Output the (X, Y) coordinate of the center of the cell containing the given text.  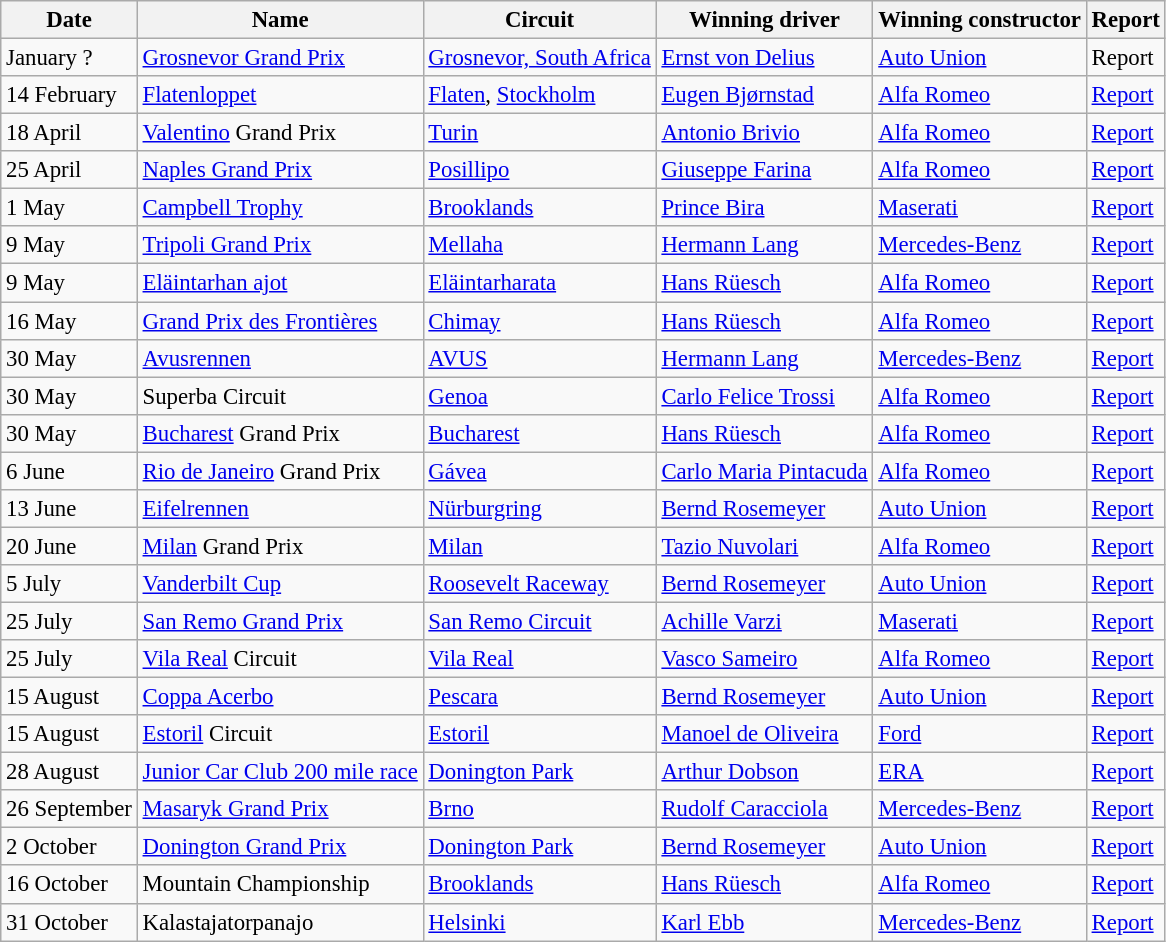
Achille Varzi (764, 621)
Circuit (540, 20)
Coppa Acerbo (280, 697)
Winning driver (764, 20)
Roosevelt Raceway (540, 584)
Name (280, 20)
13 June (69, 509)
Chimay (540, 321)
Bucharest (540, 433)
6 June (69, 471)
Kalastajatorpanajo (280, 922)
28 August (69, 772)
Tripoli Grand Prix (280, 245)
Carlo Felice Trossi (764, 396)
Vanderbilt Cup (280, 584)
Prince Bira (764, 208)
San Remo Circuit (540, 621)
1 May (69, 208)
Milan (540, 546)
AVUS (540, 358)
Estoril (540, 734)
Masaryk Grand Prix (280, 809)
Ford (980, 734)
Vila Real Circuit (280, 659)
Tazio Nuvolari (764, 546)
14 February (69, 95)
18 April (69, 133)
Antonio Brivio (764, 133)
Grand Prix des Frontières (280, 321)
Brno (540, 809)
Vila Real (540, 659)
Grosnevor, South Africa (540, 58)
31 October (69, 922)
Rudolf Caracciola (764, 809)
Naples Grand Prix (280, 170)
Milan Grand Prix (280, 546)
Estoril Circuit (280, 734)
Arthur Dobson (764, 772)
Turin (540, 133)
Karl Ebb (764, 922)
Rio de Janeiro Grand Prix (280, 471)
Grosnevor Grand Prix (280, 58)
Helsinki (540, 922)
Eläintarhan ajot (280, 283)
16 October (69, 885)
26 September (69, 809)
Ernst von Delius (764, 58)
Donington Grand Prix (280, 847)
5 July (69, 584)
Mellaha (540, 245)
Genoa (540, 396)
Junior Car Club 200 mile race (280, 772)
Campbell Trophy (280, 208)
Valentino Grand Prix (280, 133)
Mountain Championship (280, 885)
Eugen Bjørnstad (764, 95)
2 October (69, 847)
Pescara (540, 697)
Posillipo (540, 170)
Carlo Maria Pintacuda (764, 471)
Bucharest Grand Prix (280, 433)
Flatenloppet (280, 95)
ERA (980, 772)
25 April (69, 170)
San Remo Grand Prix (280, 621)
Superba Circuit (280, 396)
January ? (69, 58)
Manoel de Oliveira (764, 734)
Winning constructor (980, 20)
Date (69, 20)
Vasco Sameiro (764, 659)
Eläintarharata (540, 283)
20 June (69, 546)
Flaten, Stockholm (540, 95)
Avusrennen (280, 358)
Nürburgring (540, 509)
16 May (69, 321)
Gávea (540, 471)
Eifelrennen (280, 509)
Giuseppe Farina (764, 170)
